Scan for the cell matching the given text and deliver its [X, Y] coordinate at center. 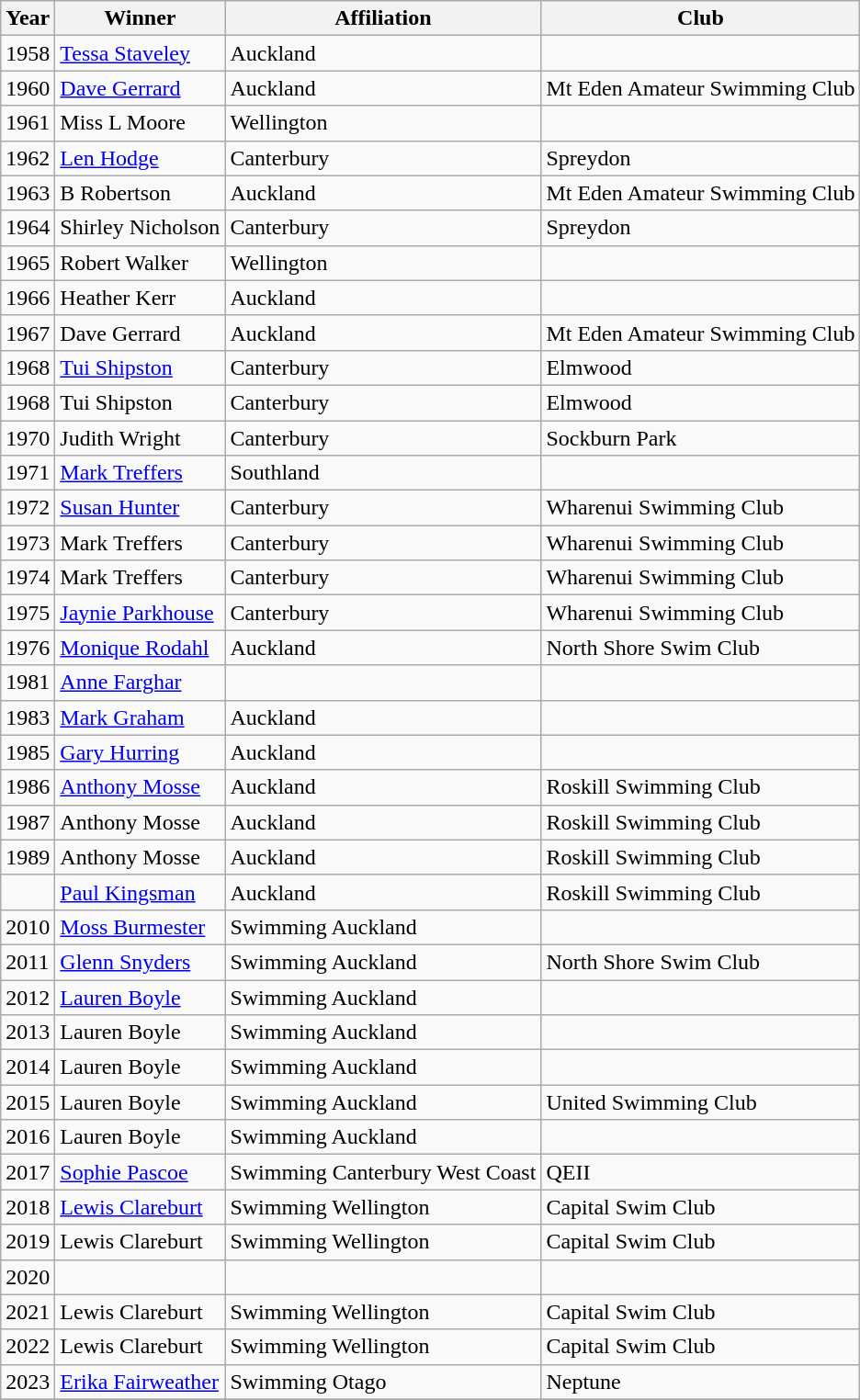
1981 [28, 683]
1971 [28, 473]
1987 [28, 822]
QEII [700, 1172]
Tessa Staveley [140, 53]
1972 [28, 508]
1973 [28, 543]
1986 [28, 787]
Heather Kerr [140, 298]
Erika Fairweather [140, 1382]
2019 [28, 1242]
Winner [140, 18]
2017 [28, 1172]
1976 [28, 648]
1963 [28, 193]
1964 [28, 228]
Sophie Pascoe [140, 1172]
2016 [28, 1137]
Susan Hunter [140, 508]
1961 [28, 123]
Swimming Otago [383, 1382]
Monique Rodahl [140, 648]
1974 [28, 578]
2022 [28, 1347]
2011 [28, 962]
1958 [28, 53]
2010 [28, 927]
Len Hodge [140, 158]
Southland [383, 473]
United Swimming Club [700, 1102]
Club [700, 18]
2012 [28, 997]
2023 [28, 1382]
Gary Hurring [140, 752]
Shirley Nicholson [140, 228]
B Robertson [140, 193]
1985 [28, 752]
1975 [28, 613]
1970 [28, 438]
Affiliation [383, 18]
1967 [28, 333]
1966 [28, 298]
Anne Farghar [140, 683]
2020 [28, 1277]
1983 [28, 717]
Glenn Snyders [140, 962]
1965 [28, 263]
Neptune [700, 1382]
Sockburn Park [700, 438]
Mark Graham [140, 717]
2015 [28, 1102]
1962 [28, 158]
1960 [28, 88]
Year [28, 18]
1989 [28, 857]
Robert Walker [140, 263]
Judith Wright [140, 438]
Jaynie Parkhouse [140, 613]
2021 [28, 1312]
Swimming Canterbury West Coast [383, 1172]
2013 [28, 1033]
Moss Burmester [140, 927]
2018 [28, 1207]
Paul Kingsman [140, 892]
2014 [28, 1067]
Miss L Moore [140, 123]
